Extract the [X, Y] coordinate from the center of the cell holding the provided text.  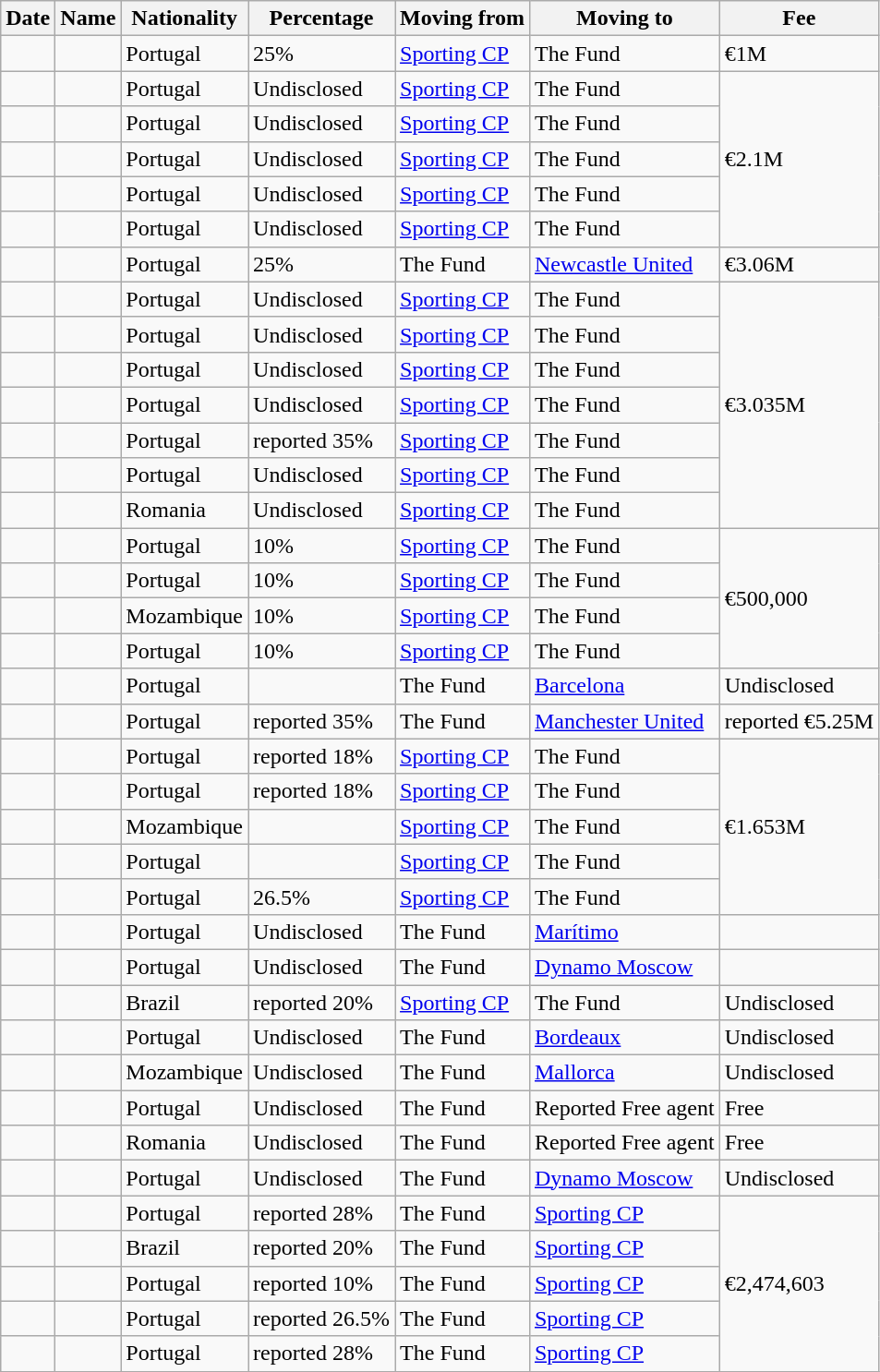
Bordeaux [624, 1038]
Barcelona [624, 686]
Mallorca [624, 1073]
26.5% [321, 897]
Nationality [185, 18]
€1.653M [799, 826]
Manchester United [624, 721]
Newcastle United [624, 264]
€1M [799, 54]
reported 10% [321, 1283]
reported 26.5% [321, 1318]
€2.1M [799, 159]
€500,000 [799, 598]
Marítimo [624, 932]
€3.035M [799, 404]
Fee [799, 18]
€2,474,603 [799, 1283]
Date [28, 18]
€3.06M [799, 264]
Moving from [463, 18]
Percentage [321, 18]
Moving to [624, 18]
Name [89, 18]
reported €5.25M [799, 721]
